Determine the [X, Y] coordinate at the center of the cell enclosing the given text.  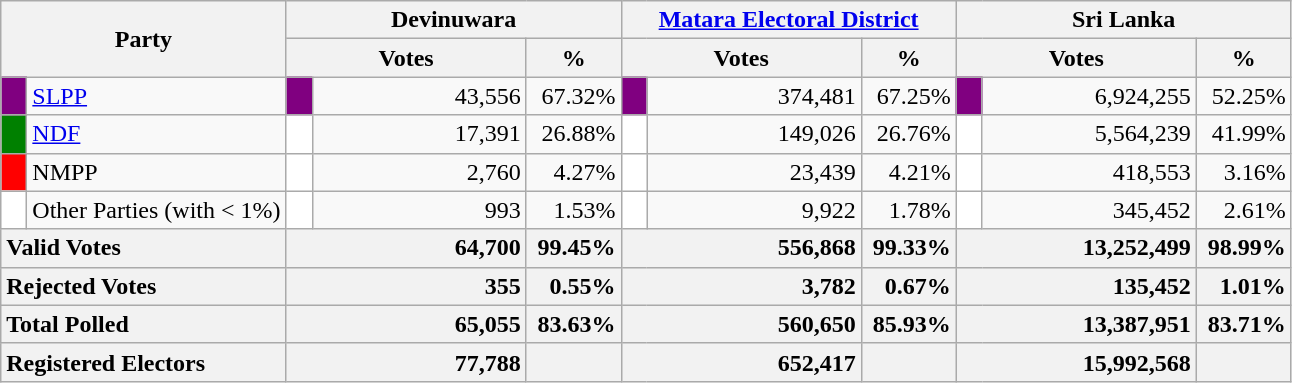
67.32% [574, 96]
1.78% [908, 210]
135,452 [1076, 286]
23,439 [754, 172]
0.67% [908, 286]
0.55% [574, 286]
556,868 [741, 248]
64,700 [406, 248]
2.61% [1244, 210]
85.93% [908, 324]
67.25% [908, 96]
Rejected Votes [144, 286]
13,252,499 [1076, 248]
NMPP [156, 172]
652,417 [741, 362]
15,992,568 [1076, 362]
6,924,255 [1089, 96]
418,553 [1089, 172]
345,452 [1089, 210]
4.27% [574, 172]
99.45% [574, 248]
355 [406, 286]
4.21% [908, 172]
Matara Electoral District [788, 20]
77,788 [406, 362]
Registered Electors [144, 362]
374,481 [754, 96]
Party [144, 39]
17,391 [419, 134]
65,055 [406, 324]
3.16% [1244, 172]
Total Polled [144, 324]
41.99% [1244, 134]
993 [419, 210]
52.25% [1244, 96]
5,564,239 [1089, 134]
26.88% [574, 134]
13,387,951 [1076, 324]
99.33% [908, 248]
149,026 [754, 134]
9,922 [754, 210]
98.99% [1244, 248]
43,556 [419, 96]
26.76% [908, 134]
3,782 [741, 286]
Devinuwara [454, 20]
SLPP [156, 96]
1.53% [574, 210]
Sri Lanka [1124, 20]
83.71% [1244, 324]
Other Parties (with < 1%) [156, 210]
1.01% [1244, 286]
83.63% [574, 324]
560,650 [741, 324]
2,760 [419, 172]
Valid Votes [144, 248]
NDF [156, 134]
